From the cell containing the given text, extract its center point as (X, Y) coordinate. 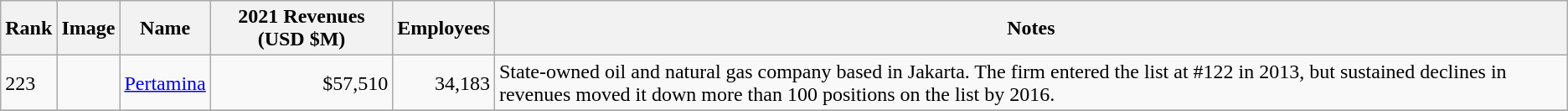
Notes (1030, 29)
Employees (444, 29)
Name (165, 29)
$57,510 (302, 82)
Image (89, 29)
Pertamina (165, 82)
34,183 (444, 82)
223 (28, 82)
2021 Revenues (USD $M) (302, 29)
Rank (28, 29)
